Search for the cell housing the specified text and yield its [X, Y] center coordinate. 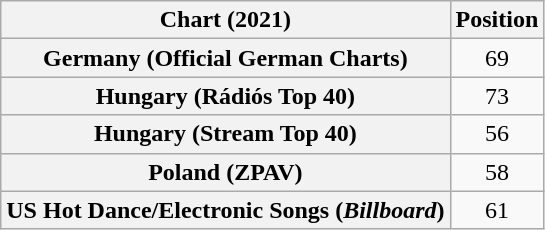
Hungary (Rádiós Top 40) [226, 96]
Poland (ZPAV) [226, 172]
Germany (Official German Charts) [226, 58]
73 [497, 96]
58 [497, 172]
Chart (2021) [226, 20]
Hungary (Stream Top 40) [226, 134]
61 [497, 210]
56 [497, 134]
69 [497, 58]
Position [497, 20]
US Hot Dance/Electronic Songs (Billboard) [226, 210]
